Provide the (x, y) coordinate of the cell's center where the given text is located.  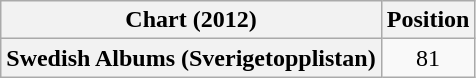
Position (428, 20)
81 (428, 58)
Chart (2012) (191, 20)
Swedish Albums (Sverigetopplistan) (191, 58)
